Identify which cell holds the provided text, then report its (X, Y) central coordinate. 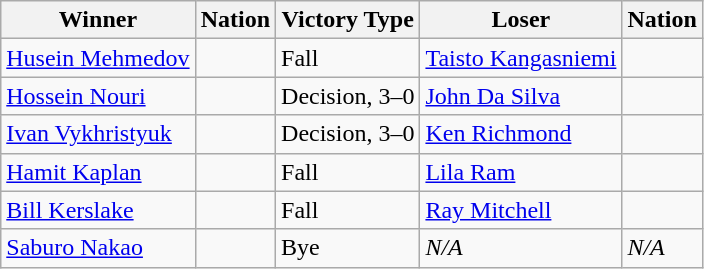
Loser (521, 20)
Hossein Nouri (98, 96)
Bye (348, 248)
Lila Ram (521, 172)
Husein Mehmedov (98, 58)
Bill Kerslake (98, 210)
Ken Richmond (521, 134)
Ray Mitchell (521, 210)
Ivan Vykhristyuk (98, 134)
Hamit Kaplan (98, 172)
John Da Silva (521, 96)
Taisto Kangasniemi (521, 58)
Victory Type (348, 20)
Saburo Nakao (98, 248)
Winner (98, 20)
